Detect which cell encompasses the target text, then output its (x, y) center coordinate. 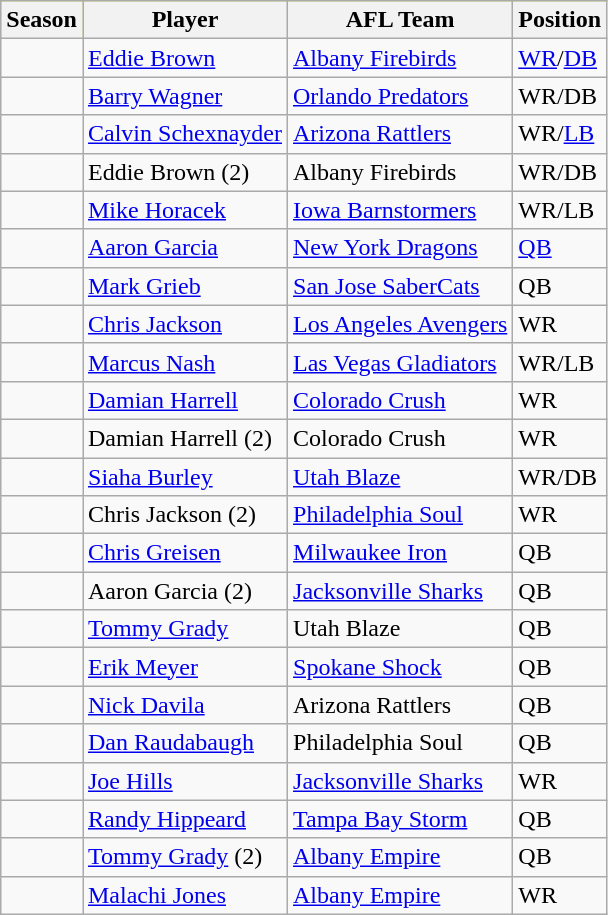
New York Dragons (400, 248)
Nick Davila (184, 705)
Milwaukee Iron (400, 553)
Damian Harrell (2) (184, 438)
Season (42, 20)
Eddie Brown (184, 58)
Eddie Brown (2) (184, 172)
San Jose SaberCats (400, 286)
Calvin Schexnayder (184, 134)
Aaron Garcia (184, 248)
AFL Team (400, 20)
Mark Grieb (184, 286)
Randy Hippeard (184, 819)
Tampa Bay Storm (400, 819)
Los Angeles Avengers (400, 324)
Malachi Jones (184, 895)
Tommy Grady (2) (184, 857)
Iowa Barnstormers (400, 210)
Marcus Nash (184, 362)
Damian Harrell (184, 400)
Orlando Predators (400, 96)
Mike Horacek (184, 210)
Chris Jackson (184, 324)
Player (184, 20)
Barry Wagner (184, 96)
Chris Jackson (2) (184, 515)
Position (560, 20)
Las Vegas Gladiators (400, 362)
Tommy Grady (184, 629)
Erik Meyer (184, 667)
Joe Hills (184, 781)
Spokane Shock (400, 667)
Dan Raudabaugh (184, 743)
Aaron Garcia (2) (184, 591)
Siaha Burley (184, 477)
Chris Greisen (184, 553)
